Find where the given text appears and provide that cell's center as [x, y] coordinate. 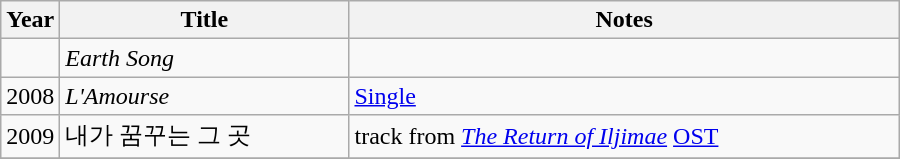
내가 꿈꾸는 그 곳 [204, 136]
Notes [624, 20]
2009 [30, 136]
track from The Return of Iljimae OST [624, 136]
L'Amourse [204, 96]
Title [204, 20]
Single [624, 96]
Earth Song [204, 58]
Year [30, 20]
2008 [30, 96]
